Determine the (X, Y) coordinate at the center of the cell enclosing the given text.  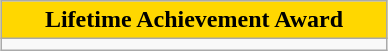
Lifetime Achievement Award (194, 20)
